Return (X, Y) of the center of cell containing provided text 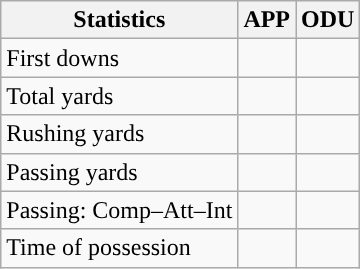
Passing yards (120, 172)
Statistics (120, 20)
ODU (328, 20)
Time of possession (120, 248)
Total yards (120, 96)
Passing: Comp–Att–Int (120, 210)
Rushing yards (120, 134)
APP (267, 20)
First downs (120, 58)
